For the text-containing cell, return its midpoint in (X, Y) coordinate format. 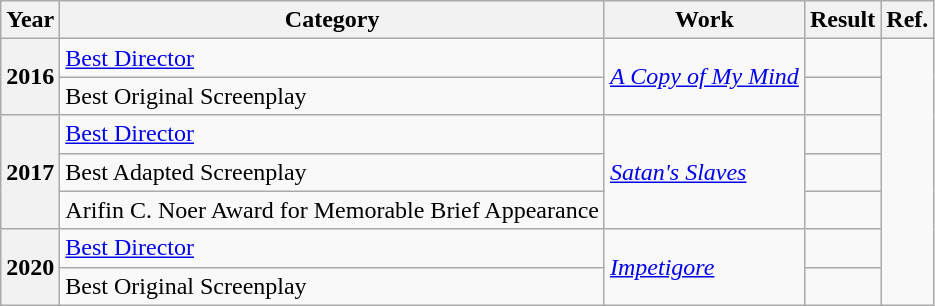
Work (704, 20)
Satan's Slaves (704, 172)
Arifin C. Noer Award for Memorable Brief Appearance (332, 210)
Impetigore (704, 267)
Best Adapted Screenplay (332, 172)
Year (30, 20)
2016 (30, 77)
A Copy of My Mind (704, 77)
Category (332, 20)
Result (842, 20)
2020 (30, 267)
2017 (30, 172)
Ref. (908, 20)
